Search for the cell housing the specified text and yield its (X, Y) center coordinate. 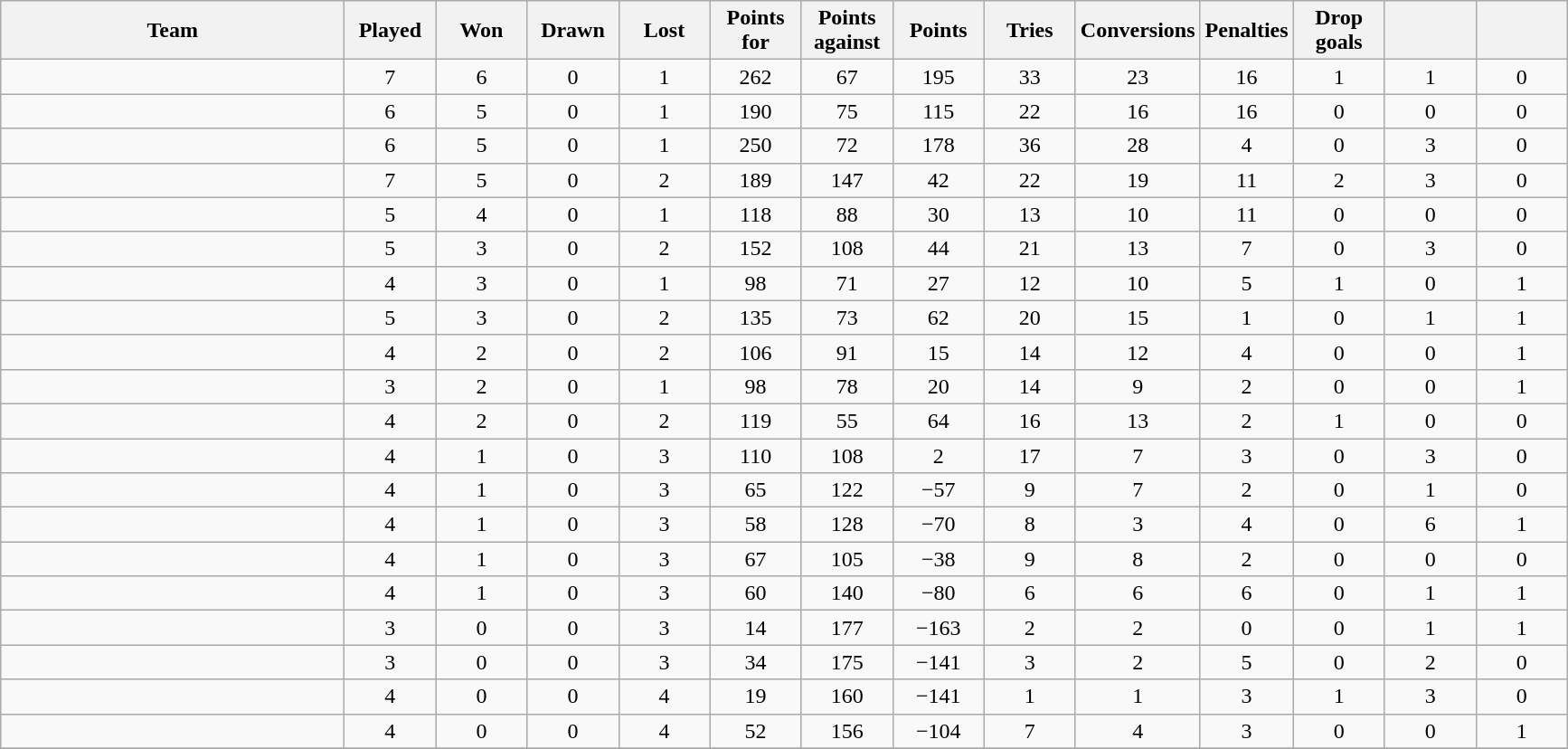
34 (756, 662)
250 (756, 146)
135 (756, 318)
42 (939, 180)
122 (846, 490)
65 (756, 490)
72 (846, 146)
36 (1029, 146)
−38 (939, 559)
75 (846, 111)
88 (846, 214)
Played (391, 31)
27 (939, 283)
178 (939, 146)
52 (756, 731)
Penalties (1246, 31)
Conversions (1138, 31)
−104 (939, 731)
110 (756, 455)
Pointsagainst (846, 31)
106 (756, 352)
115 (939, 111)
−80 (939, 593)
177 (846, 628)
−163 (939, 628)
160 (846, 697)
190 (756, 111)
195 (939, 77)
152 (756, 249)
71 (846, 283)
105 (846, 559)
119 (756, 421)
60 (756, 593)
156 (846, 731)
23 (1138, 77)
62 (939, 318)
Tries (1029, 31)
64 (939, 421)
Points (939, 31)
Pointsfor (756, 31)
91 (846, 352)
189 (756, 180)
55 (846, 421)
−70 (939, 525)
262 (756, 77)
118 (756, 214)
140 (846, 593)
78 (846, 386)
21 (1029, 249)
Lost (664, 31)
Won (481, 31)
175 (846, 662)
58 (756, 525)
30 (939, 214)
128 (846, 525)
33 (1029, 77)
28 (1138, 146)
Drawn (573, 31)
44 (939, 249)
Drop goals (1338, 31)
Team (173, 31)
147 (846, 180)
17 (1029, 455)
−57 (939, 490)
73 (846, 318)
